Detect which cell encompasses the target text, then output its (x, y) center coordinate. 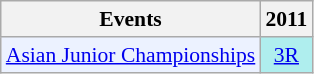
Events (131, 19)
3R (286, 55)
Asian Junior Championships (131, 55)
2011 (286, 19)
